Identify which cell holds the provided text, then report its [X, Y] central coordinate. 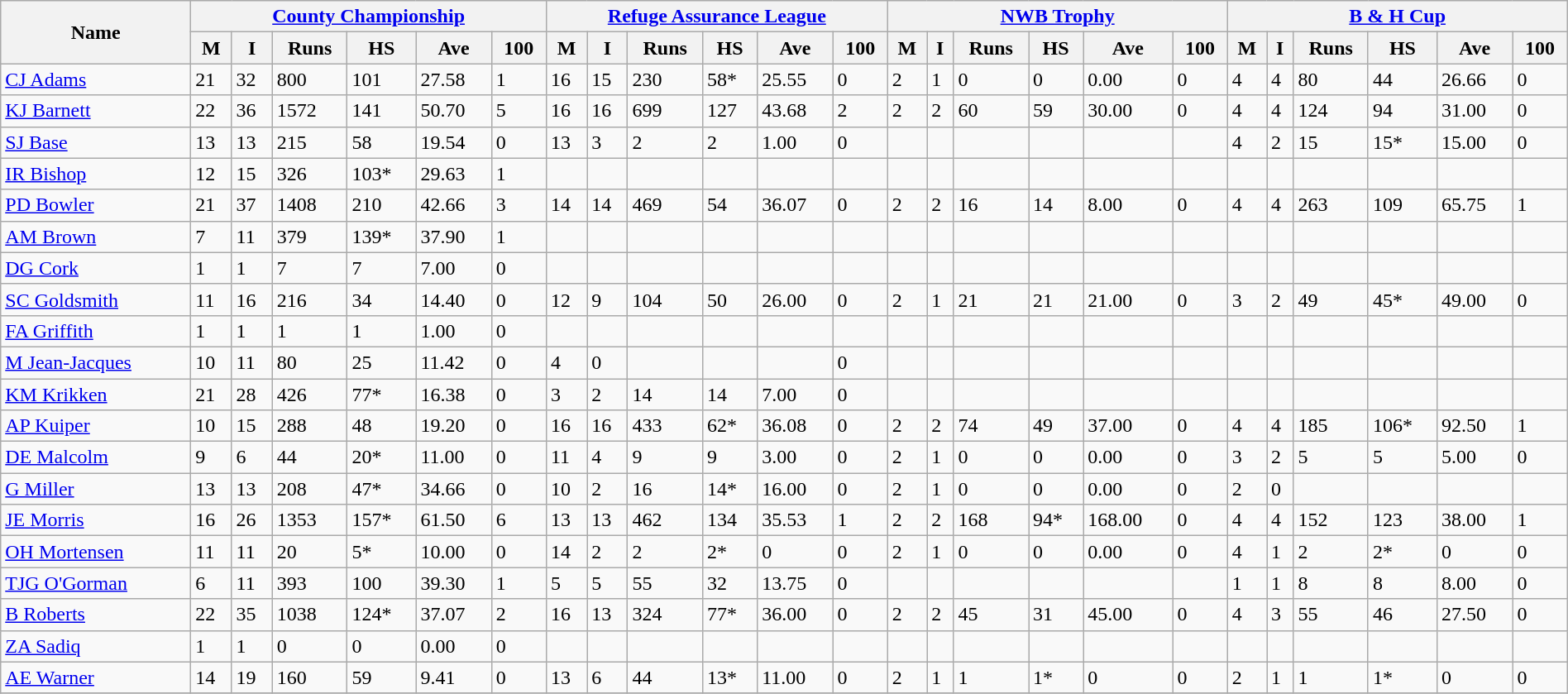
1408 [309, 205]
21.00 [1128, 299]
KJ Barnett [96, 111]
134 [729, 520]
35 [251, 615]
M Jean-Jacques [96, 362]
AE Warner [96, 677]
47* [382, 489]
65.75 [1474, 205]
SC Goldsmith [96, 299]
101 [382, 79]
37.00 [1128, 426]
216 [309, 299]
26.00 [796, 299]
16.00 [796, 489]
157* [382, 520]
SJ Base [96, 142]
141 [382, 111]
36.07 [796, 205]
49.00 [1474, 299]
B Roberts [96, 615]
393 [309, 583]
58 [382, 142]
54 [729, 205]
62* [729, 426]
210 [382, 205]
31.00 [1474, 111]
1353 [309, 520]
County Championship [369, 17]
29.63 [453, 174]
DE Malcolm [96, 457]
61.50 [453, 520]
127 [729, 111]
42.66 [453, 205]
15* [1403, 142]
94* [1056, 520]
15.00 [1474, 142]
TJG O'Gorman [96, 583]
30.00 [1128, 111]
106* [1403, 426]
13.75 [796, 583]
37 [251, 205]
AM Brown [96, 237]
B & H Cup [1398, 17]
104 [665, 299]
10.00 [453, 552]
324 [665, 615]
1038 [309, 615]
60 [991, 111]
16.38 [453, 395]
123 [1403, 520]
45.00 [1128, 615]
48 [382, 426]
19.54 [453, 142]
433 [665, 426]
58* [729, 79]
13* [729, 677]
DG Cork [96, 268]
37.90 [453, 237]
109 [1403, 205]
36 [251, 111]
699 [665, 111]
92.50 [1474, 426]
27.58 [453, 79]
462 [665, 520]
5.00 [1474, 457]
800 [309, 79]
19 [251, 677]
31 [1056, 615]
50.70 [453, 111]
KM Krikken [96, 395]
168 [991, 520]
43.68 [796, 111]
ZA Sadiq [96, 646]
26 [251, 520]
326 [309, 174]
469 [665, 205]
124 [1331, 111]
9.41 [453, 677]
JE Morris [96, 520]
50 [729, 299]
263 [1331, 205]
5* [382, 552]
34.66 [453, 489]
45* [1403, 299]
PD Bowler [96, 205]
27.50 [1474, 615]
26.66 [1474, 79]
34 [382, 299]
124* [382, 615]
38.00 [1474, 520]
20* [382, 457]
379 [309, 237]
46 [1403, 615]
CJ Adams [96, 79]
215 [309, 142]
G Miller [96, 489]
FA Griffith [96, 331]
36.00 [796, 615]
160 [309, 677]
AP Kuiper [96, 426]
25.55 [796, 79]
94 [1403, 111]
19.20 [453, 426]
14* [729, 489]
Name [96, 32]
152 [1331, 520]
28 [251, 395]
103* [382, 174]
25 [382, 362]
11.42 [453, 362]
Refuge Assurance League [716, 17]
OH Mortensen [96, 552]
37.07 [453, 615]
1572 [309, 111]
35.53 [796, 520]
36.08 [796, 426]
139* [382, 237]
74 [991, 426]
185 [1331, 426]
426 [309, 395]
45 [991, 615]
20 [309, 552]
288 [309, 426]
208 [309, 489]
230 [665, 79]
IR Bishop [96, 174]
NWB Trophy [1057, 17]
14.40 [453, 299]
3.00 [796, 457]
39.30 [453, 583]
168.00 [1128, 520]
